Output the [X, Y] coordinate of the center of the cell containing the given text.  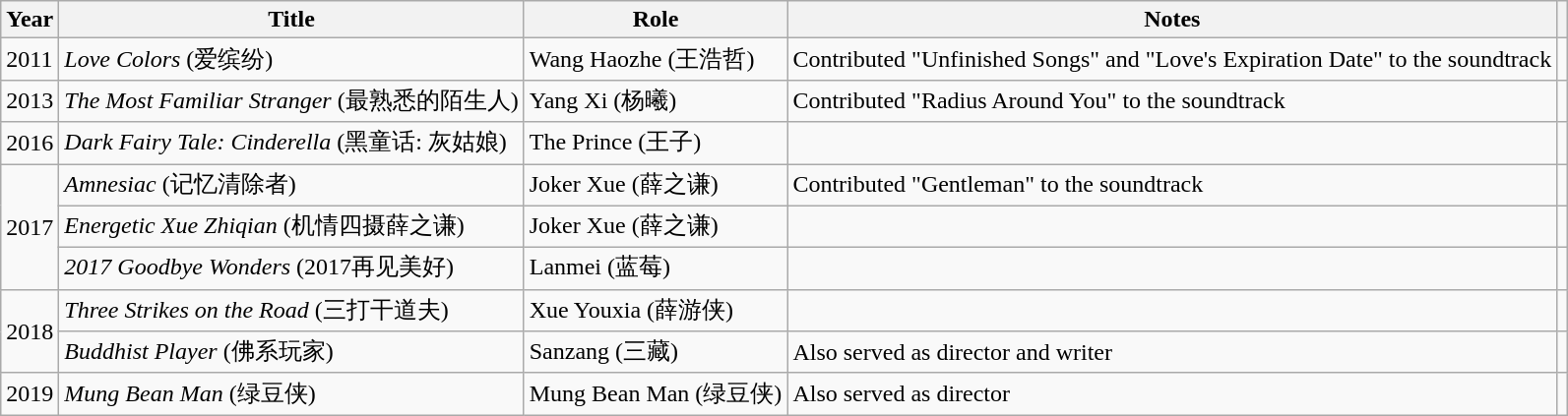
2016 [30, 144]
Contributed "Gentleman" to the soundtrack [1172, 185]
Amnesiac (记忆清除者) [291, 185]
2018 [30, 330]
2011 [30, 59]
Also served as director [1172, 393]
Role [656, 20]
Title [291, 20]
Contributed "Radius Around You" to the soundtrack [1172, 100]
Notes [1172, 20]
2017 Goodbye Wonders (2017再见美好) [291, 269]
Energetic Xue Zhiqian (机情四摄薛之谦) [291, 226]
Buddhist Player (佛系玩家) [291, 352]
Love Colors (爱缤纷) [291, 59]
Xue Youxia (薛游侠) [656, 311]
Sanzang (三藏) [656, 352]
Three Strikes on the Road (三打干道夫) [291, 311]
2019 [30, 393]
Wang Haozhe (王浩哲) [656, 59]
The Most Familiar Stranger (最熟悉的陌生人) [291, 100]
Year [30, 20]
The Prince (王子) [656, 144]
2013 [30, 100]
Also served as director and writer [1172, 352]
Yang Xi (杨曦) [656, 100]
Dark Fairy Tale: Cinderella (黑童话: 灰姑娘) [291, 144]
Contributed "Unfinished Songs" and "Love's Expiration Date" to the soundtrack [1172, 59]
2017 [30, 226]
Lanmei (蓝莓) [656, 269]
